Search for the cell housing the specified text and yield its [x, y] center coordinate. 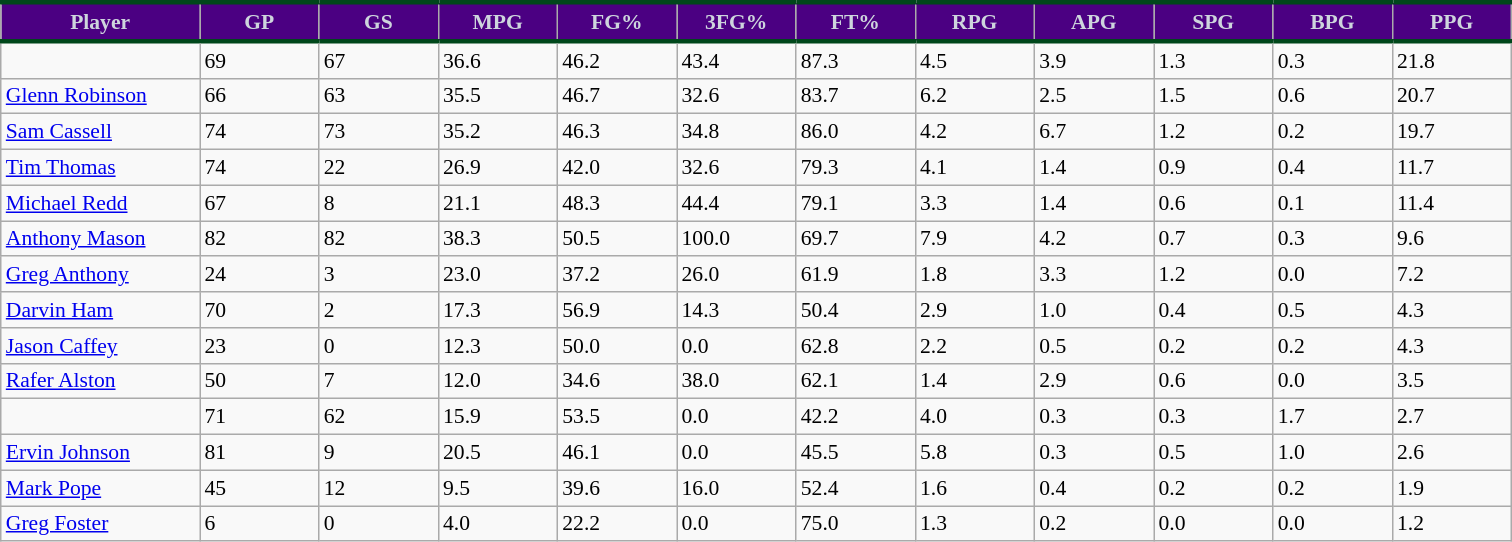
23.0 [498, 275]
44.4 [736, 203]
Greg Foster [100, 524]
63 [378, 96]
3 [378, 275]
79.3 [856, 168]
26.0 [736, 275]
1.8 [974, 275]
RPG [974, 22]
37.2 [616, 275]
62 [378, 417]
4.1 [974, 168]
7.9 [974, 239]
79.1 [856, 203]
17.3 [498, 310]
35.2 [498, 132]
Greg Anthony [100, 275]
34.8 [736, 132]
53.5 [616, 417]
66 [260, 96]
52.4 [856, 488]
4.5 [974, 60]
26.9 [498, 168]
42.2 [856, 417]
0.1 [1332, 203]
6.2 [974, 96]
35.5 [498, 96]
39.6 [616, 488]
73 [378, 132]
87.3 [856, 60]
14.3 [736, 310]
11.4 [1452, 203]
42.0 [616, 168]
Mark Pope [100, 488]
75.0 [856, 524]
36.6 [498, 60]
86.0 [856, 132]
62.1 [856, 381]
3.5 [1452, 381]
12.3 [498, 346]
Ervin Johnson [100, 453]
APG [1094, 22]
FG% [616, 22]
Anthony Mason [100, 239]
50 [260, 381]
15.9 [498, 417]
Player [100, 22]
70 [260, 310]
22.2 [616, 524]
8 [378, 203]
21.1 [498, 203]
19.7 [1452, 132]
Tim Thomas [100, 168]
3FG% [736, 22]
50.0 [616, 346]
20.7 [1452, 96]
FT% [856, 22]
81 [260, 453]
45.5 [856, 453]
1.6 [974, 488]
0.9 [1214, 168]
7 [378, 381]
38.3 [498, 239]
46.7 [616, 96]
2.5 [1094, 96]
7.2 [1452, 275]
62.8 [856, 346]
0.7 [1214, 239]
SPG [1214, 22]
Michael Redd [100, 203]
34.6 [616, 381]
9.5 [498, 488]
11.7 [1452, 168]
69.7 [856, 239]
Glenn Robinson [100, 96]
69 [260, 60]
GS [378, 22]
2.2 [974, 346]
Sam Cassell [100, 132]
12.0 [498, 381]
50.5 [616, 239]
1.5 [1214, 96]
46.2 [616, 60]
56.9 [616, 310]
43.4 [736, 60]
BPG [1332, 22]
23 [260, 346]
9.6 [1452, 239]
Darvin Ham [100, 310]
46.1 [616, 453]
6 [260, 524]
9 [378, 453]
45 [260, 488]
83.7 [856, 96]
2.7 [1452, 417]
50.4 [856, 310]
48.3 [616, 203]
22 [378, 168]
MPG [498, 22]
100.0 [736, 239]
16.0 [736, 488]
20.5 [498, 453]
24 [260, 275]
2 [378, 310]
61.9 [856, 275]
71 [260, 417]
Rafer Alston [100, 381]
1.9 [1452, 488]
1.7 [1332, 417]
3.9 [1094, 60]
12 [378, 488]
6.7 [1094, 132]
46.3 [616, 132]
PPG [1452, 22]
5.8 [974, 453]
Jason Caffey [100, 346]
GP [260, 22]
38.0 [736, 381]
2.6 [1452, 453]
21.8 [1452, 60]
